Capture the cell that displays the provided text and extract its (X, Y) central coordinate. 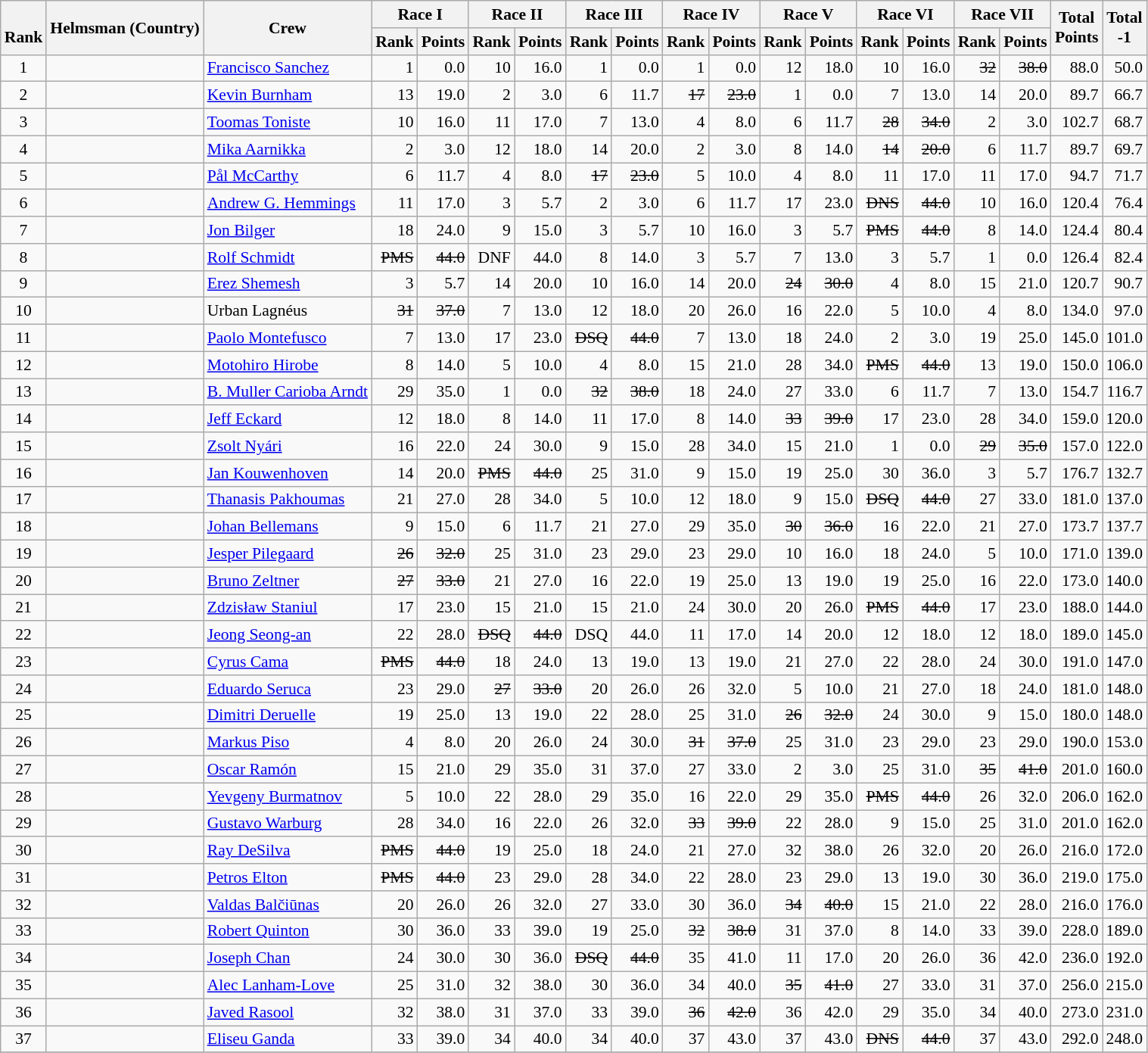
Yevgeny Burmatnov (288, 796)
171.0 (1077, 554)
Markus Piso (288, 743)
Petros Elton (288, 877)
Helmsman (Country) (124, 27)
292.0 (1077, 1039)
190.0 (1077, 743)
Jan Kouwenhoven (288, 473)
88.0 (1077, 68)
Francisco Sanchez (288, 68)
120.0 (1125, 419)
76.4 (1125, 204)
176.7 (1077, 473)
176.0 (1125, 905)
122.0 (1125, 446)
Race VI (905, 14)
Gustavo Warburg (288, 824)
101.0 (1125, 338)
180.0 (1077, 715)
147.0 (1125, 662)
DNF (492, 257)
157.0 (1077, 446)
153.0 (1125, 743)
172.0 (1125, 851)
231.0 (1125, 1012)
173.0 (1077, 581)
Motohiro Hirobe (288, 365)
Alec Lanham-Love (288, 986)
256.0 (1077, 986)
Crew (288, 27)
Paolo Montefusco (288, 338)
Race IV (711, 14)
175.0 (1125, 877)
116.7 (1125, 392)
273.0 (1077, 1012)
Valdas Balčiūnas (288, 905)
B. Muller Carioba Arndt (288, 392)
Johan Bellemans (288, 527)
Race I (420, 14)
106.0 (1125, 365)
Pål McCarthy (288, 176)
126.4 (1077, 257)
139.0 (1125, 554)
228.0 (1077, 931)
173.7 (1077, 527)
Urban Lagnéus (288, 311)
150.0 (1077, 365)
248.0 (1125, 1039)
140.0 (1125, 581)
Cyrus Cama (288, 662)
Race II (517, 14)
Race VII (1003, 14)
50.0 (1125, 68)
Jesper Pilegaard (288, 554)
Jeong Seong-an (288, 635)
Rolf Schmidt (288, 257)
Race III (614, 14)
236.0 (1077, 958)
Javed Rasool (288, 1012)
154.7 (1077, 392)
132.7 (1125, 473)
206.0 (1077, 796)
Total Points (1077, 27)
Bruno Zeltner (288, 581)
Jon Bilger (288, 230)
Eduardo Seruca (288, 689)
160.0 (1125, 770)
120.4 (1077, 204)
Kevin Burnham (288, 95)
159.0 (1077, 419)
137.7 (1125, 527)
Total-1 (1125, 27)
Andrew G. Hemmings (288, 204)
Thanasis Pakhoumas (288, 500)
Toomas Toniste (288, 123)
Ray DeSilva (288, 851)
Zdzisław Staniul (288, 608)
191.0 (1077, 662)
69.7 (1125, 149)
80.4 (1125, 230)
66.7 (1125, 95)
90.7 (1125, 284)
82.4 (1125, 257)
Mika Aarnikka (288, 149)
219.0 (1077, 877)
Race V (808, 14)
94.7 (1077, 176)
102.7 (1077, 123)
71.7 (1125, 176)
Dimitri Deruelle (288, 715)
97.0 (1125, 311)
Erez Shemesh (288, 284)
215.0 (1125, 986)
Joseph Chan (288, 958)
Eliseu Ganda (288, 1039)
Jeff Eckard (288, 419)
134.0 (1077, 311)
192.0 (1125, 958)
188.0 (1077, 608)
124.4 (1077, 230)
120.7 (1077, 284)
68.7 (1125, 123)
137.0 (1125, 500)
Zsolt Nyári (288, 446)
Robert Quinton (288, 931)
Oscar Ramón (288, 770)
144.0 (1125, 608)
